For the text-containing cell, return its midpoint in (x, y) coordinate format. 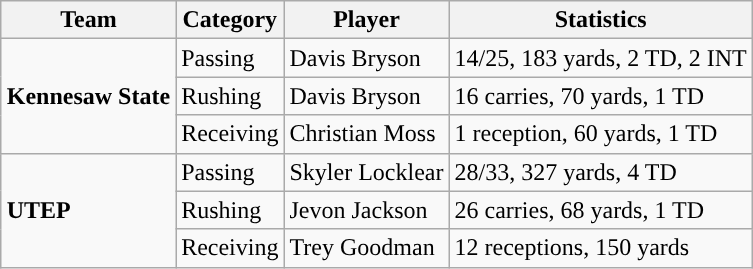
14/25, 183 yards, 2 TD, 2 INT (600, 58)
1 reception, 60 yards, 1 TD (600, 134)
Category (230, 20)
Christian Moss (366, 134)
Kennesaw State (88, 96)
Statistics (600, 20)
26 carries, 68 yards, 1 TD (600, 210)
Player (366, 20)
28/33, 327 yards, 4 TD (600, 172)
UTEP (88, 210)
Trey Goodman (366, 248)
Team (88, 20)
16 carries, 70 yards, 1 TD (600, 96)
Jevon Jackson (366, 210)
12 receptions, 150 yards (600, 248)
Skyler Locklear (366, 172)
